Pinpoint the cell where the given text exists, returning its [x, y] midpoint coordinate. 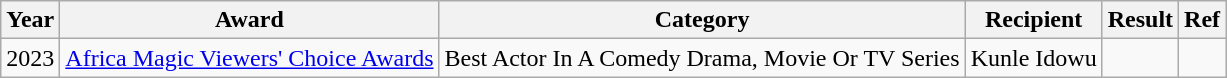
Category [702, 20]
Result [1140, 20]
Best Actor In A Comedy Drama, Movie Or TV Series [702, 58]
2023 [30, 58]
Award [250, 20]
Kunle Idowu [1034, 58]
Recipient [1034, 20]
Africa Magic Viewers' Choice Awards [250, 58]
Year [30, 20]
Ref [1202, 20]
